Pinpoint the cell where the given text exists, returning its (X, Y) midpoint coordinate. 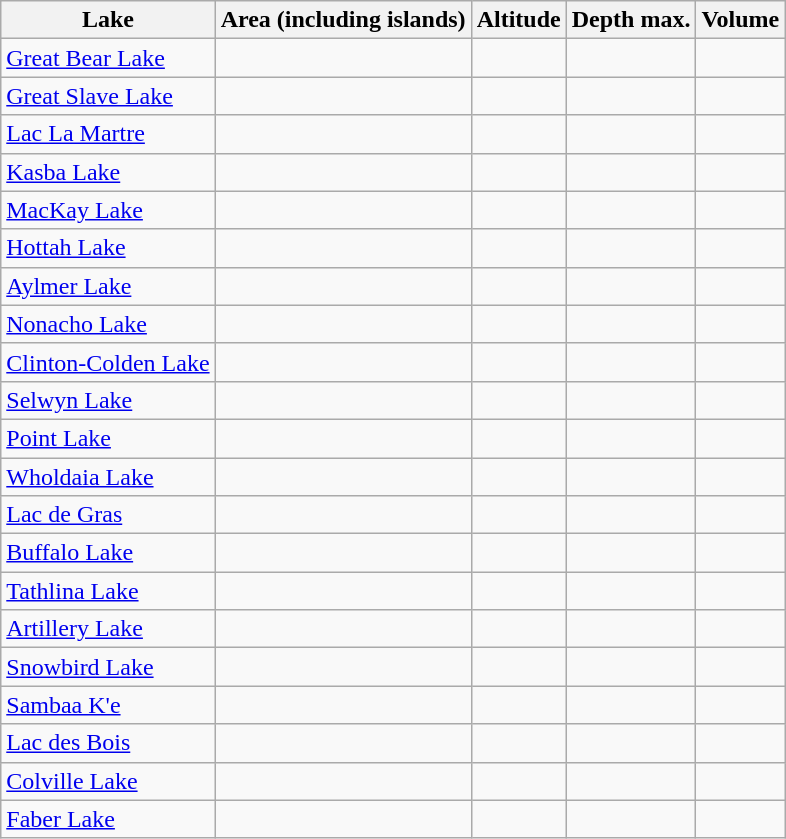
Lac La Martre (108, 134)
Buffalo Lake (108, 553)
Lac de Gras (108, 515)
Aylmer Lake (108, 286)
Nonacho Lake (108, 324)
Lake (108, 20)
Sambaa K'e (108, 705)
Lac des Bois (108, 743)
Area (including islands) (343, 20)
Colville Lake (108, 781)
Faber Lake (108, 819)
MacKay Lake (108, 210)
Hottah Lake (108, 248)
Artillery Lake (108, 629)
Snowbird Lake (108, 667)
Kasba Lake (108, 172)
Selwyn Lake (108, 400)
Tathlina Lake (108, 591)
Point Lake (108, 438)
Altitude (518, 20)
Depth max. (631, 20)
Great Bear Lake (108, 58)
Great Slave Lake (108, 96)
Volume (740, 20)
Clinton-Colden Lake (108, 362)
Wholdaia Lake (108, 477)
